Find where the given text appears and provide that cell's center as [X, Y] coordinate. 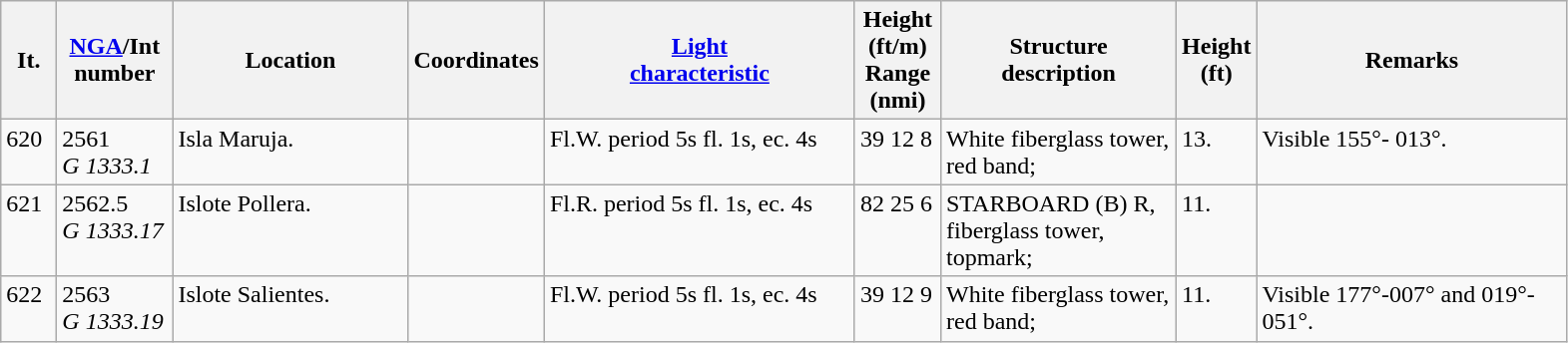
621 [29, 230]
622 [29, 309]
620 [29, 152]
Islote Salientes. [290, 309]
Height (ft/m)Range (nmi) [897, 60]
Lightcharacteristic [699, 60]
39 12 9 [897, 309]
Coordinates [476, 60]
Remarks [1411, 60]
Isla Maruja. [290, 152]
It. [29, 60]
82 25 6 [897, 230]
Islote Pollera. [290, 230]
2562.5G 1333.17 [115, 230]
Visible 177°-007° and 019°- 051°. [1411, 309]
Visible 155°- 013°. [1411, 152]
39 12 8 [897, 152]
NGA/Intnumber [115, 60]
STARBOARD (B) R, fiberglass tower, topmark; [1058, 230]
Location [290, 60]
Height (ft) [1217, 60]
2563G 1333.19 [115, 309]
Fl.R. period 5s fl. 1s, ec. 4s [699, 230]
Structuredescription [1058, 60]
2561G 1333.1 [115, 152]
13. [1217, 152]
